Scan for the cell matching the given text and deliver its (X, Y) coordinate at center. 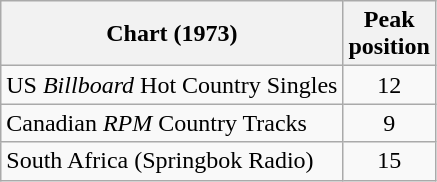
9 (389, 123)
Peakposition (389, 34)
US Billboard Hot Country Singles (172, 85)
Chart (1973) (172, 34)
15 (389, 161)
12 (389, 85)
Canadian RPM Country Tracks (172, 123)
South Africa (Springbok Radio) (172, 161)
